Locate the cell with the specified text and output its [x, y] center coordinate. 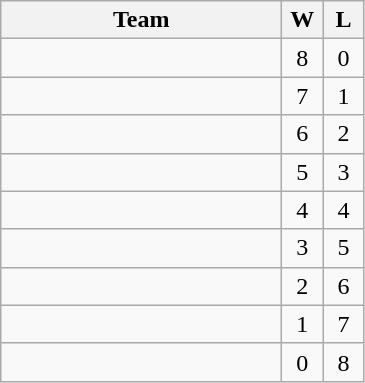
L [344, 20]
Team [142, 20]
W [302, 20]
